Identify which cell holds the provided text, then report its [x, y] central coordinate. 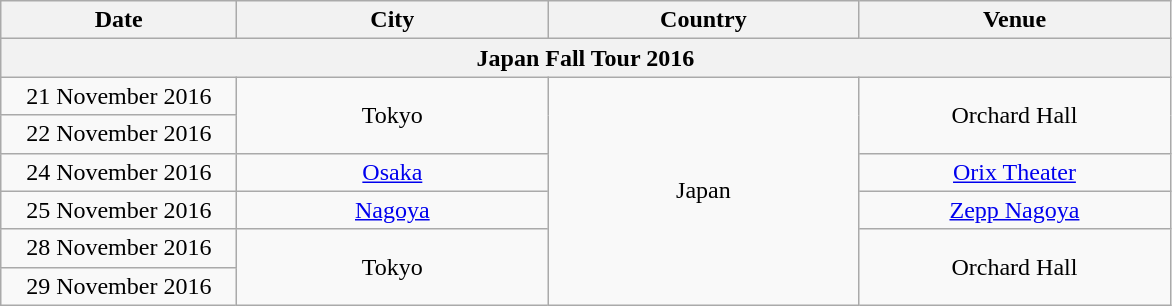
Japan [704, 191]
21 November 2016 [119, 96]
Osaka [392, 172]
25 November 2016 [119, 210]
Orix Theater [1014, 172]
City [392, 20]
Nagoya [392, 210]
Venue [1014, 20]
24 November 2016 [119, 172]
Date [119, 20]
Country [704, 20]
22 November 2016 [119, 134]
28 November 2016 [119, 248]
29 November 2016 [119, 286]
Zepp Nagoya [1014, 210]
Japan Fall Tour 2016 [586, 58]
